For the text-containing cell, return its midpoint in (X, Y) coordinate format. 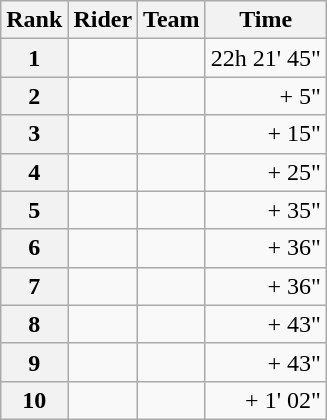
Rank (34, 20)
+ 25" (266, 172)
Time (266, 20)
+ 5" (266, 96)
5 (34, 210)
10 (34, 400)
1 (34, 58)
+ 35" (266, 210)
Rider (103, 20)
22h 21' 45" (266, 58)
Team (172, 20)
6 (34, 248)
8 (34, 324)
4 (34, 172)
+ 1' 02" (266, 400)
3 (34, 134)
+ 15" (266, 134)
7 (34, 286)
2 (34, 96)
9 (34, 362)
